Determine the [x, y] coordinate at the center of the cell enclosing the given text.  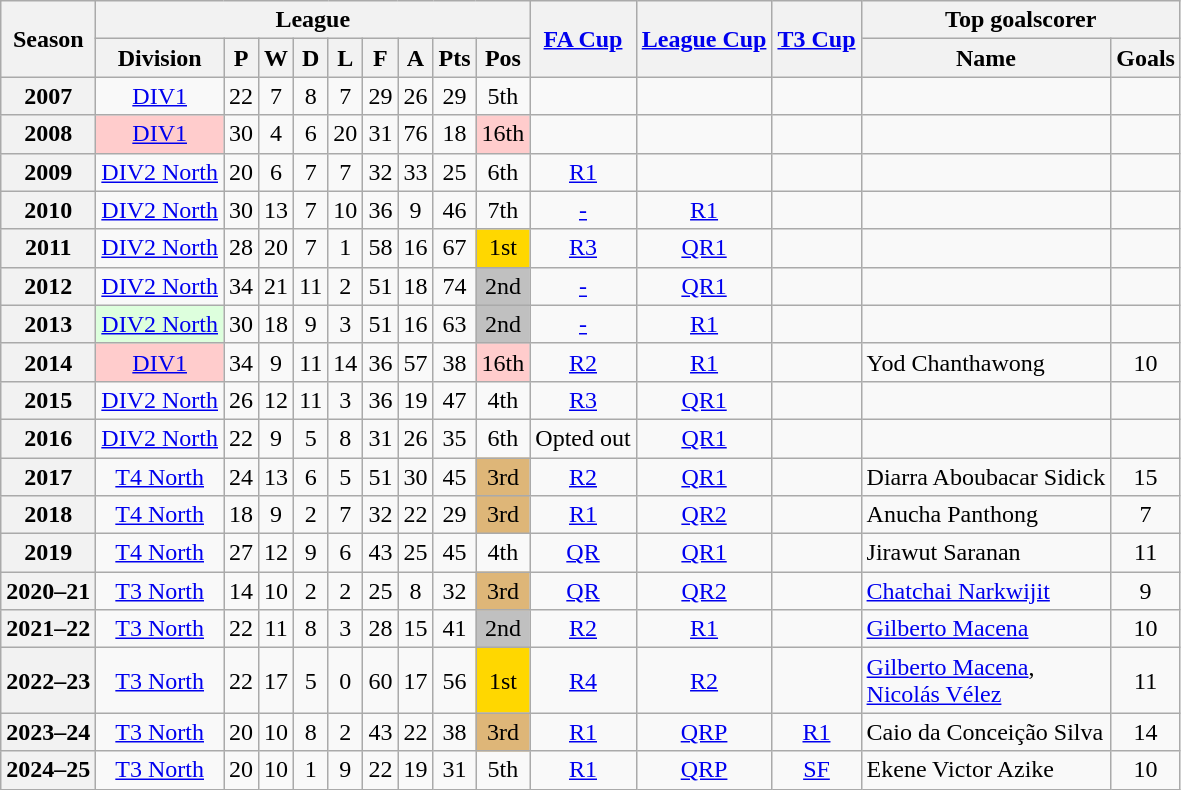
Anucha Panthong [986, 515]
Ekene Victor Azike [986, 770]
2017 [48, 477]
League Cup [704, 39]
41 [454, 629]
FA Cup [583, 39]
2022–23 [48, 680]
21 [276, 286]
2020–21 [48, 591]
2011 [48, 248]
Chatchai Narkwijit [986, 591]
74 [454, 286]
2014 [48, 362]
D [311, 58]
24 [242, 477]
Opted out [583, 438]
58 [380, 248]
R4 [583, 680]
2021–22 [48, 629]
Gilberto Macena, Nicolás Vélez [986, 680]
L [346, 58]
4 [276, 134]
2019 [48, 553]
27 [242, 553]
Pos [503, 58]
35 [454, 438]
Diarra Aboubacar Sidick [986, 477]
F [380, 58]
2009 [48, 172]
Jirawut Saranan [986, 553]
60 [380, 680]
63 [454, 324]
2013 [48, 324]
Gilberto Macena [986, 629]
Division [160, 58]
2012 [48, 286]
P [242, 58]
Caio da Conceição Silva [986, 732]
7th [503, 210]
Top goalscorer [1020, 20]
Yod Chanthawong [986, 362]
SF [816, 770]
Name [986, 58]
46 [454, 210]
Season [48, 39]
33 [416, 172]
76 [416, 134]
W [276, 58]
56 [454, 680]
2023–24 [48, 732]
47 [454, 400]
2010 [48, 210]
T3 Cup [816, 39]
2015 [48, 400]
Goals [1146, 58]
League [313, 20]
57 [416, 362]
2007 [48, 96]
2024–25 [48, 770]
Pts [454, 58]
A [416, 58]
2018 [48, 515]
2016 [48, 438]
67 [454, 248]
0 [346, 680]
2008 [48, 134]
